Return the (X, Y) coordinate for the center point of the cell that contains the specified text.  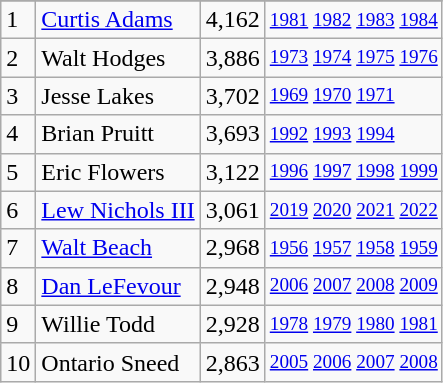
2,948 (232, 286)
1956 1957 1958 1959 (354, 248)
3,061 (232, 210)
8 (18, 286)
1969 1970 1971 (354, 96)
7 (18, 248)
3,702 (232, 96)
1981 1982 1983 1984 (354, 20)
2 (18, 58)
3 (18, 96)
Ontario Sneed (118, 362)
Lew Nichols III (118, 210)
3,122 (232, 172)
4 (18, 134)
Dan LeFevour (118, 286)
5 (18, 172)
2,863 (232, 362)
2005 2006 2007 2008 (354, 362)
Eric Flowers (118, 172)
3,693 (232, 134)
2,928 (232, 324)
1996 1997 1998 1999 (354, 172)
2006 2007 2008 2009 (354, 286)
4,162 (232, 20)
10 (18, 362)
Walt Beach (118, 248)
1973 1974 1975 1976 (354, 58)
2019 2020 2021 2022 (354, 210)
9 (18, 324)
Willie Todd (118, 324)
2,968 (232, 248)
1992 1993 1994 (354, 134)
3,886 (232, 58)
Walt Hodges (118, 58)
1978 1979 1980 1981 (354, 324)
Brian Pruitt (118, 134)
Jesse Lakes (118, 96)
Curtis Adams (118, 20)
6 (18, 210)
1 (18, 20)
